Scan for the cell matching the given text and deliver its [X, Y] coordinate at center. 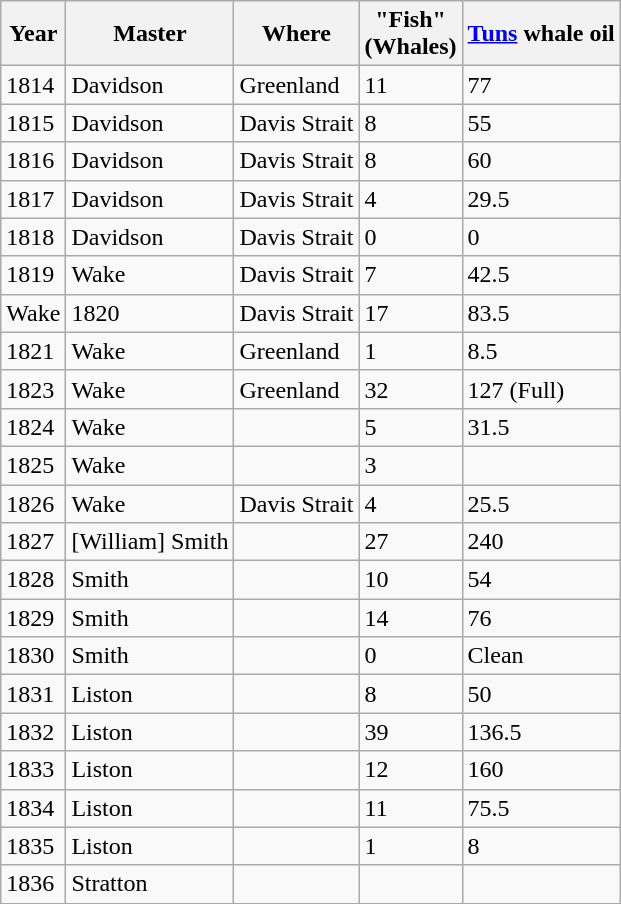
1835 [34, 846]
1829 [34, 618]
1834 [34, 808]
"Fish"(Whales) [410, 34]
1831 [34, 694]
136.5 [541, 732]
Stratton [150, 884]
Clean [541, 656]
127 (Full) [541, 389]
1828 [34, 580]
1814 [34, 85]
42.5 [541, 275]
39 [410, 732]
29.5 [541, 199]
1826 [34, 503]
1836 [34, 884]
50 [541, 694]
Year [34, 34]
55 [541, 123]
240 [541, 542]
[William] Smith [150, 542]
1821 [34, 351]
77 [541, 85]
1824 [34, 427]
1830 [34, 656]
17 [410, 313]
Master [150, 34]
1825 [34, 465]
76 [541, 618]
27 [410, 542]
31.5 [541, 427]
60 [541, 161]
3 [410, 465]
1818 [34, 237]
12 [410, 770]
1827 [34, 542]
1832 [34, 732]
83.5 [541, 313]
Where [296, 34]
75.5 [541, 808]
1817 [34, 199]
54 [541, 580]
1833 [34, 770]
1823 [34, 389]
5 [410, 427]
1819 [34, 275]
160 [541, 770]
8.5 [541, 351]
32 [410, 389]
10 [410, 580]
7 [410, 275]
14 [410, 618]
1820 [150, 313]
1816 [34, 161]
1815 [34, 123]
Tuns whale oil [541, 34]
25.5 [541, 503]
